Identify which cell holds the provided text, then report its [x, y] central coordinate. 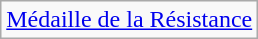
Médaille de la Résistance [130, 20]
